Return [X, Y] of the center of cell containing provided text 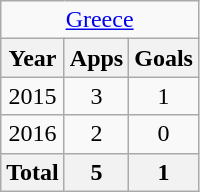
0 [164, 134]
2016 [33, 134]
2 [96, 134]
5 [96, 172]
3 [96, 96]
2015 [33, 96]
Goals [164, 58]
Greece [100, 20]
Total [33, 172]
Apps [96, 58]
Year [33, 58]
